Return the (x, y) coordinate for the center point of the cell that contains the specified text.  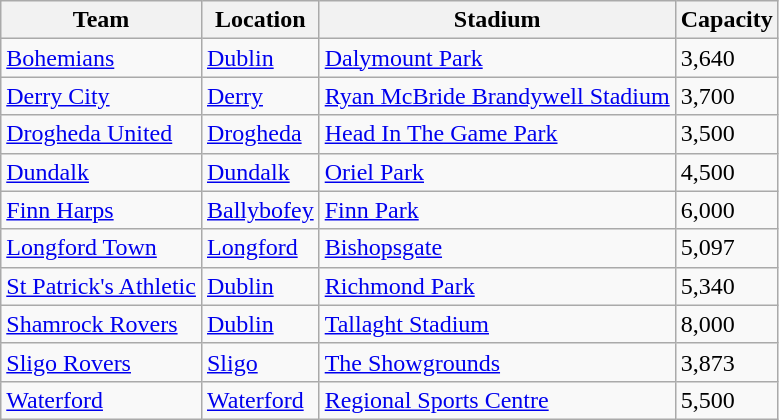
5,097 (726, 248)
Richmond Park (497, 286)
Stadium (497, 20)
Longford Town (102, 248)
Sligo Rovers (102, 362)
Bohemians (102, 58)
3,500 (726, 134)
Shamrock Rovers (102, 324)
Bishopsgate (497, 248)
Derry (260, 96)
3,700 (726, 96)
5,500 (726, 400)
St Patrick's Athletic (102, 286)
Finn Harps (102, 210)
Drogheda (260, 134)
Capacity (726, 20)
Head In The Game Park (497, 134)
Dalymount Park (497, 58)
5,340 (726, 286)
Sligo (260, 362)
3,873 (726, 362)
Derry City (102, 96)
Oriel Park (497, 172)
Team (102, 20)
Tallaght Stadium (497, 324)
Ballybofey (260, 210)
Regional Sports Centre (497, 400)
Longford (260, 248)
8,000 (726, 324)
Ryan McBride Brandywell Stadium (497, 96)
Location (260, 20)
Finn Park (497, 210)
4,500 (726, 172)
The Showgrounds (497, 362)
6,000 (726, 210)
3,640 (726, 58)
Drogheda United (102, 134)
